Provide the [X, Y] coordinate of the cell's center where the given text is located.  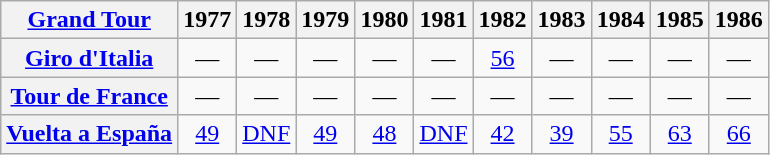
56 [502, 58]
Vuelta a España [90, 134]
1981 [444, 20]
Tour de France [90, 96]
1982 [502, 20]
Grand Tour [90, 20]
66 [738, 134]
1986 [738, 20]
63 [680, 134]
39 [562, 134]
48 [384, 134]
55 [620, 134]
1984 [620, 20]
1977 [208, 20]
1978 [266, 20]
1980 [384, 20]
1983 [562, 20]
1979 [326, 20]
Giro d'Italia [90, 58]
1985 [680, 20]
42 [502, 134]
